From the cell containing the given text, extract its center point as [X, Y] coordinate. 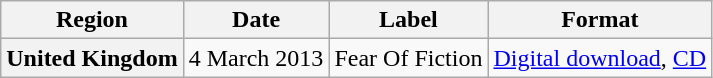
Fear Of Fiction [408, 58]
Region [92, 20]
United Kingdom [92, 58]
Digital download, CD [600, 58]
Date [256, 20]
Label [408, 20]
4 March 2013 [256, 58]
Format [600, 20]
